Identify which cell holds the provided text, then report its [x, y] central coordinate. 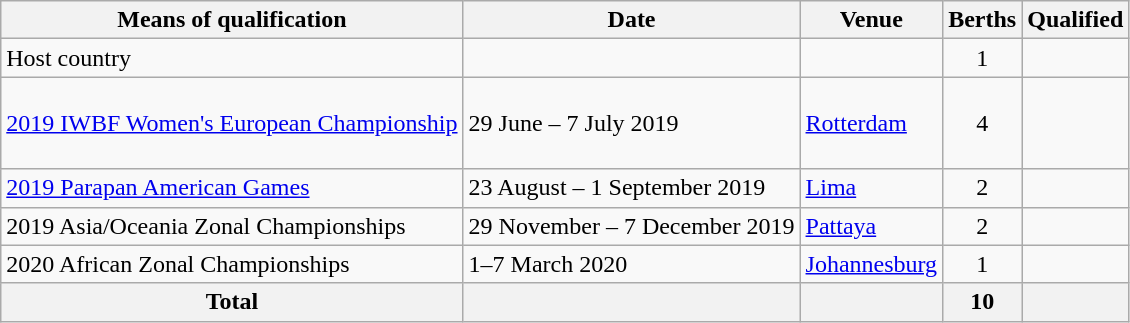
Date [632, 20]
23 August – 1 September 2019 [632, 188]
Total [232, 302]
Pattaya [872, 226]
Johannesburg [872, 264]
2019 Parapan American Games [232, 188]
29 June – 7 July 2019 [632, 123]
Qualified [1076, 20]
1–7 March 2020 [632, 264]
Berths [982, 20]
Means of qualification [232, 20]
Rotterdam [872, 123]
2019 IWBF Women's European Championship [232, 123]
Venue [872, 20]
2019 Asia/Oceania Zonal Championships [232, 226]
Host country [232, 58]
29 November – 7 December 2019 [632, 226]
Lima [872, 188]
4 [982, 123]
2020 African Zonal Championships [232, 264]
10 [982, 302]
